Detect which cell encompasses the target text, then output its (X, Y) center coordinate. 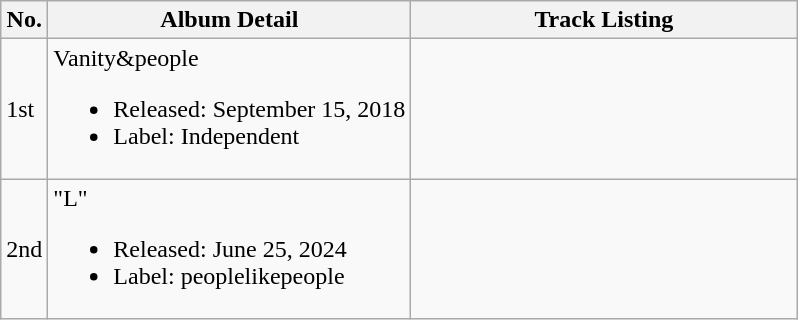
2nd (24, 249)
Track Listing (604, 20)
Vanity&peopleReleased: September 15, 2018Label: Independent (230, 109)
Album Detail (230, 20)
"L"Released: June 25, 2024Label: peoplelikepeople (230, 249)
No. (24, 20)
1st (24, 109)
